Return the [x, y] coordinate for the center point of the cell that contains the specified text.  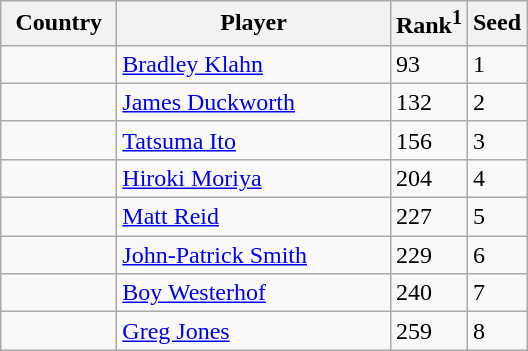
8 [496, 331]
Rank1 [428, 24]
259 [428, 331]
James Duckworth [254, 102]
Tatsuma Ito [254, 140]
132 [428, 102]
229 [428, 255]
240 [428, 293]
3 [496, 140]
93 [428, 64]
4 [496, 178]
156 [428, 140]
Hiroki Moriya [254, 178]
Seed [496, 24]
204 [428, 178]
1 [496, 64]
Greg Jones [254, 331]
2 [496, 102]
6 [496, 255]
Matt Reid [254, 217]
227 [428, 217]
John-Patrick Smith [254, 255]
Boy Westerhof [254, 293]
Player [254, 24]
5 [496, 217]
Country [59, 24]
Bradley Klahn [254, 64]
7 [496, 293]
